Pinpoint the cell where the given text exists, returning its [X, Y] midpoint coordinate. 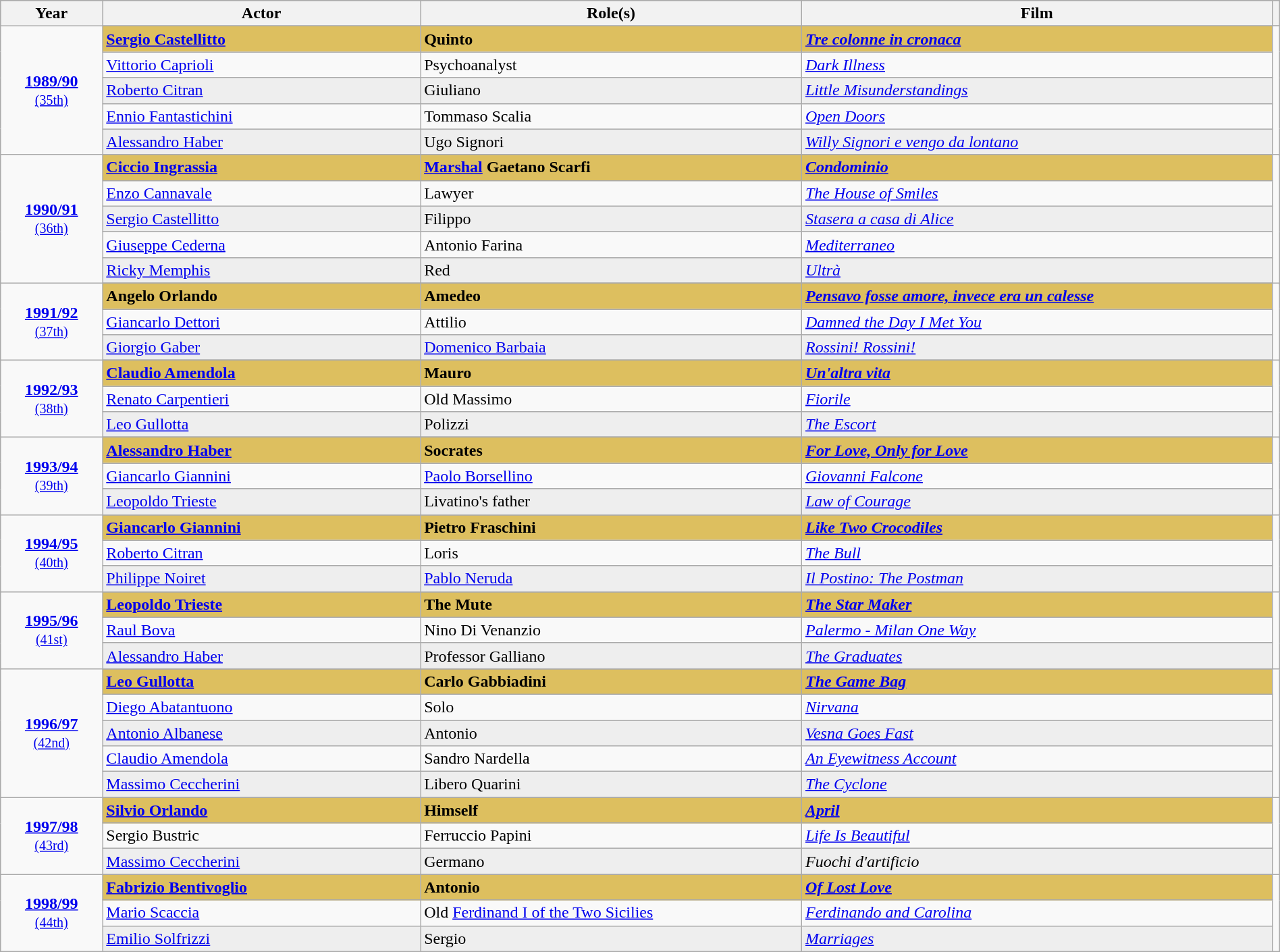
Mediterraneo [1037, 244]
Il Postino: The Postman [1037, 579]
Amedeo [612, 296]
Raul Bova [262, 630]
The Escort [1037, 425]
Socrates [612, 450]
Fabrizio Bentivoglio [262, 887]
Dark Illness [1037, 65]
The Game Bag [1037, 681]
Old Massimo [612, 399]
Philippe Noiret [262, 579]
Domenico Barbaia [612, 348]
Professor Galliano [612, 656]
Ricky Memphis [262, 270]
Vesna Goes Fast [1037, 733]
Paolo Borsellino [612, 476]
Himself [612, 810]
Carlo Gabbiadini [612, 681]
Lawyer [612, 193]
Sandro Nardella [612, 759]
Solo [612, 707]
Ultrà [1037, 270]
Emilio Solfrizzi [262, 938]
Enzo Cannavale [262, 193]
Angelo Orlando [262, 296]
Mario Scaccia [262, 913]
Silvio Orlando [262, 810]
Antonio Albanese [262, 733]
Marriages [1037, 938]
Loris [612, 553]
1991/92(37th) [51, 321]
Sergio Bustric [262, 836]
Diego Abatantuono [262, 707]
Of Lost Love [1037, 887]
Antonio Farina [612, 244]
Quinto [612, 39]
Open Doors [1037, 116]
Ennio Fantastichini [262, 116]
Condominio [1037, 167]
For Love, Only for Love [1037, 450]
Pensavo fosse amore, invece era un calesse [1037, 296]
Marshal Gaetano Scarfi [612, 167]
1993/94(39th) [51, 476]
Palermo - Milan One Way [1037, 630]
Ferruccio Papini [612, 836]
An Eyewitness Account [1037, 759]
Ferdinando and Carolina [1037, 913]
The House of Smiles [1037, 193]
Giorgio Gaber [262, 348]
Nino Di Venanzio [612, 630]
Life Is Beautiful [1037, 836]
Little Misunderstandings [1037, 90]
April [1037, 810]
The Graduates [1037, 656]
The Mute [612, 604]
Sergio [612, 938]
Pablo Neruda [612, 579]
Giuliano [612, 90]
Willy Signori e vengo da lontano [1037, 142]
Fuochi d'artificio [1037, 862]
Actor [262, 14]
Libero Quarini [612, 785]
Polizzi [612, 425]
Pietro Fraschini [612, 527]
Germano [612, 862]
Film [1037, 14]
Psychoanalyst [612, 65]
1994/95(40th) [51, 553]
Role(s) [612, 14]
Red [612, 270]
Law of Courage [1037, 502]
Rossini! Rossini! [1037, 348]
Ugo Signori [612, 142]
Tommaso Scalia [612, 116]
Giancarlo Dettori [262, 322]
Tre colonne in cronaca [1037, 39]
Vittorio Caprioli [262, 65]
Like Two Crocodiles [1037, 527]
Old Ferdinand I of the Two Sicilies [612, 913]
The Cyclone [1037, 785]
Mauro [612, 373]
Un'altra vita [1037, 373]
Renato Carpentieri [262, 399]
1996/97(42nd) [51, 733]
Stasera a casa di Alice [1037, 219]
Year [51, 14]
Livatino's father [612, 502]
The Star Maker [1037, 604]
Attilio [612, 322]
1998/99(44th) [51, 913]
Giuseppe Cederna [262, 244]
Damned the Day I Met You [1037, 322]
Nirvana [1037, 707]
1992/93(38th) [51, 399]
Filippo [612, 219]
1990/91(36th) [51, 219]
The Bull [1037, 553]
1989/90(35th) [51, 90]
Fiorile [1037, 399]
1995/96(41st) [51, 630]
1997/98(43rd) [51, 836]
Giovanni Falcone [1037, 476]
Ciccio Ingrassia [262, 167]
